From the cell containing the given text, extract its center point as (X, Y) coordinate. 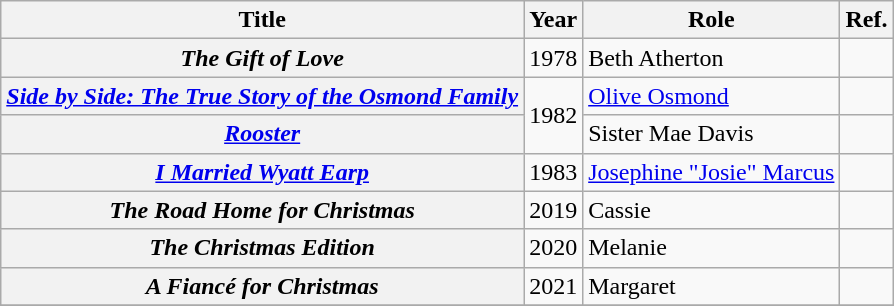
The Gift of Love (262, 58)
The Road Home for Christmas (262, 210)
1978 (554, 58)
Olive Osmond (712, 96)
Margaret (712, 286)
Josephine "Josie" Marcus (712, 172)
2020 (554, 248)
1983 (554, 172)
Sister Mae Davis (712, 134)
I Married Wyatt Earp (262, 172)
Rooster (262, 134)
Year (554, 20)
The Christmas Edition (262, 248)
Role (712, 20)
Cassie (712, 210)
Side by Side: The True Story of the Osmond Family (262, 96)
A Fiancé for Christmas (262, 286)
2019 (554, 210)
Title (262, 20)
1982 (554, 115)
Ref. (866, 20)
2021 (554, 286)
Beth Atherton (712, 58)
Melanie (712, 248)
